Return the (X, Y) coordinate for the center point of the cell that contains the specified text.  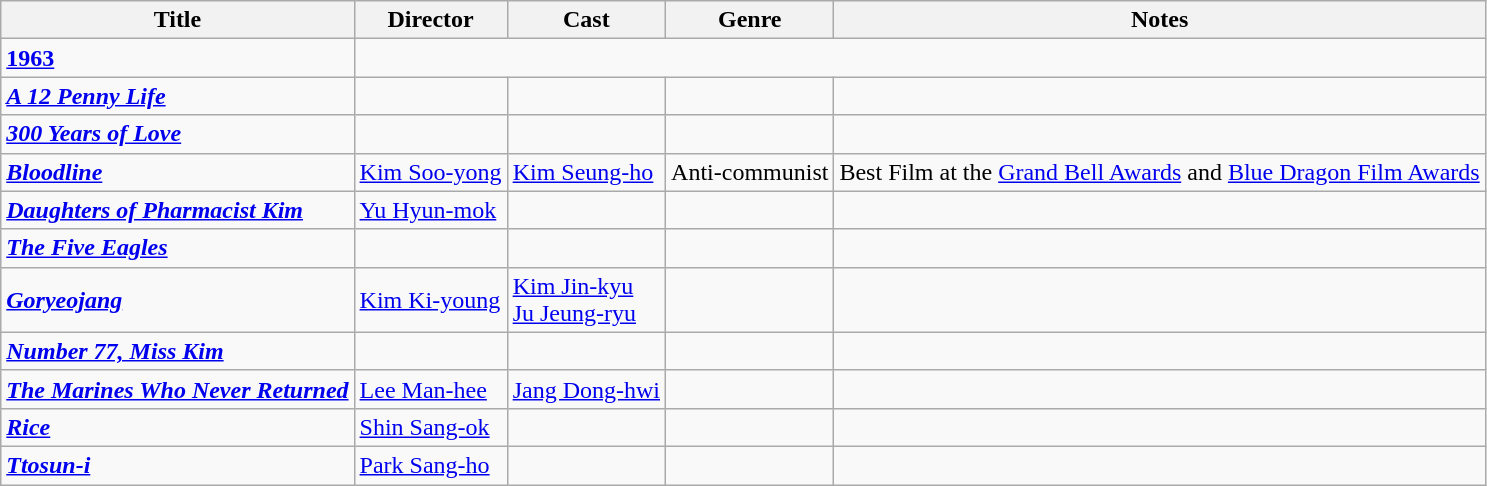
Director (430, 20)
300 Years of Love (178, 134)
1963 (178, 58)
Notes (1160, 20)
A 12 Penny Life (178, 96)
Kim Soo-yong (430, 172)
Daughters of Pharmacist Kim (178, 210)
The Five Eagles (178, 248)
The Marines Who Never Returned (178, 389)
Cast (586, 20)
Shin Sang-ok (430, 427)
Bloodline (178, 172)
Title (178, 20)
Ttosun-i (178, 465)
Genre (750, 20)
Park Sang-ho (430, 465)
Number 77, Miss Kim (178, 351)
Jang Dong-hwi (586, 389)
Kim Seung-ho (586, 172)
Kim Ki-young (430, 300)
Best Film at the Grand Bell Awards and Blue Dragon Film Awards (1160, 172)
Anti-communist (750, 172)
Yu Hyun-mok (430, 210)
Lee Man-hee (430, 389)
Kim Jin-kyuJu Jeung-ryu (586, 300)
Rice (178, 427)
Goryeojang (178, 300)
